For the text-containing cell, return its midpoint in [x, y] coordinate format. 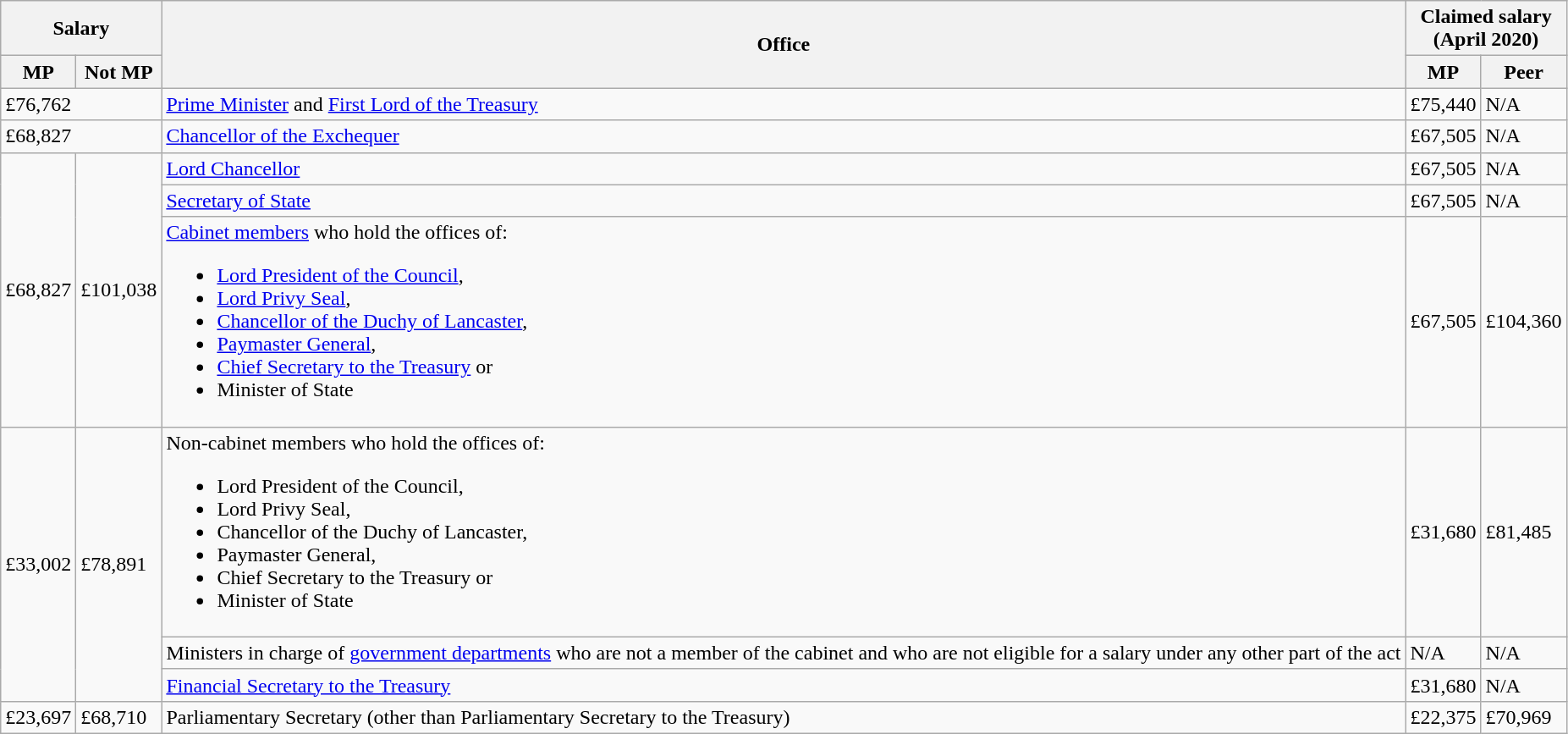
£33,002 [39, 564]
Prime Minister and First Lord of the Treasury [784, 104]
£23,697 [39, 717]
£68,710 [118, 717]
£76,762 [81, 104]
Claimed salary(April 2020) [1486, 29]
Not MP [118, 72]
£104,360 [1523, 322]
Office [784, 44]
£101,038 [118, 290]
£22,375 [1444, 717]
£81,485 [1523, 532]
£78,891 [118, 564]
£75,440 [1444, 104]
£70,969 [1523, 717]
Lord Chancellor [784, 168]
Parliamentary Secretary (other than Parliamentary Secretary to the Treasury) [784, 717]
Chancellor of the Exchequer [784, 136]
Peer [1523, 72]
Financial Secretary to the Treasury [784, 685]
Secretary of State [784, 201]
Salary [81, 29]
